Determine the (X, Y) coordinate at the center of the cell enclosing the given text.  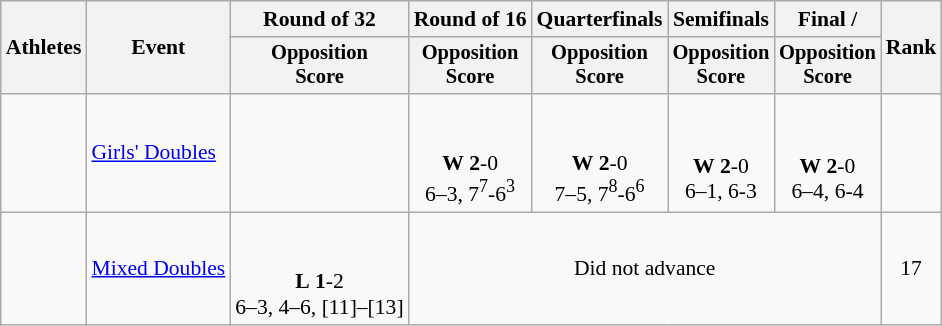
Semifinals (722, 19)
Final / (828, 19)
Round of 16 (470, 19)
Event (158, 48)
W 2-0 6–4, 6-4 (828, 153)
W 2-0 6–3, 77-63 (470, 153)
Mixed Doubles (158, 268)
W 2-0 7–5, 78-66 (600, 153)
17 (912, 268)
Quarterfinals (600, 19)
Rank (912, 48)
Did not advance (645, 268)
Girls' Doubles (158, 153)
Athletes (44, 48)
L 1-2 6–3, 4–6, [11]–[13] (319, 268)
W 2-0 6–1, 6-3 (722, 153)
Round of 32 (319, 19)
